Scan for the cell matching the given text and deliver its (X, Y) coordinate at center. 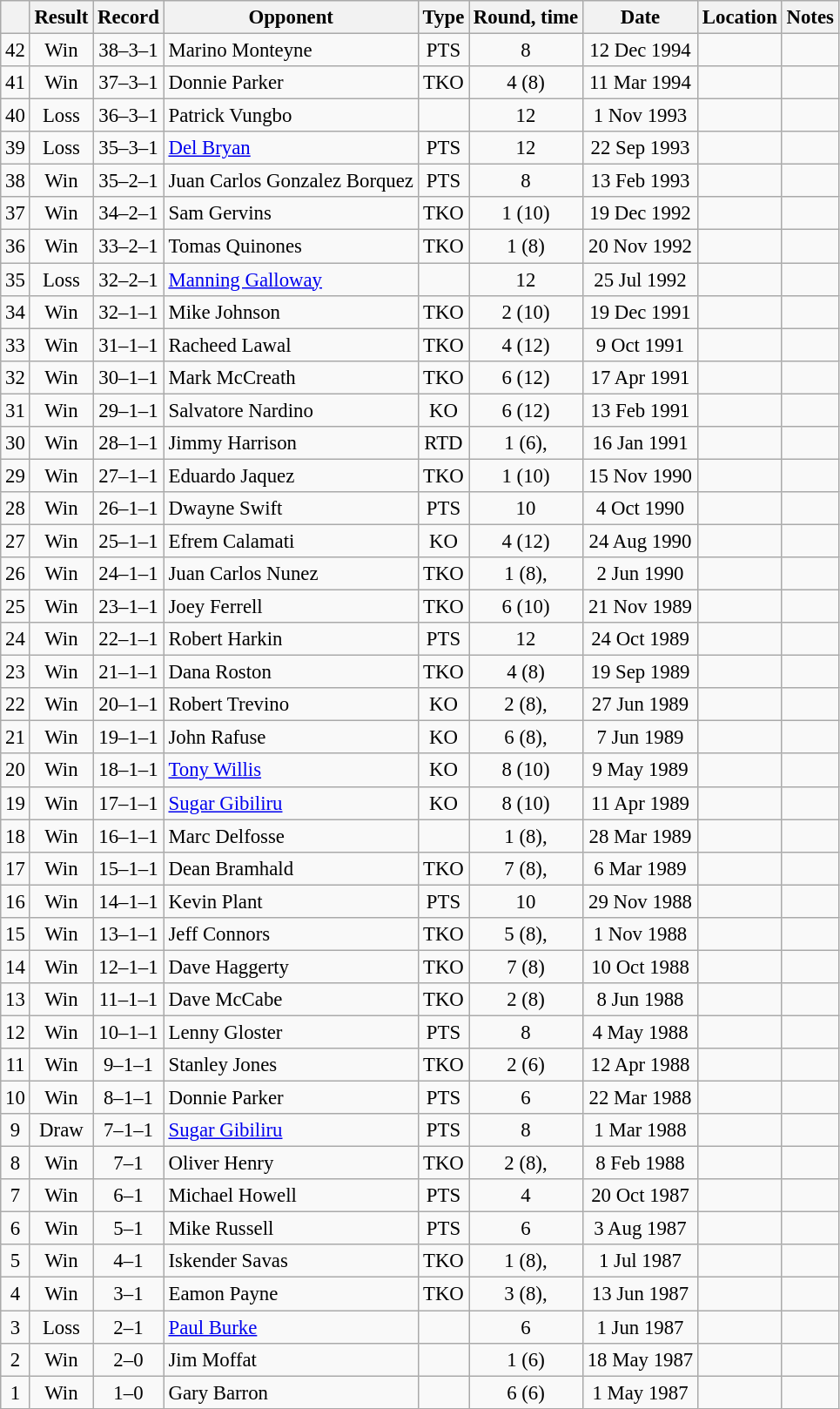
4 May 1988 (640, 1032)
25 (16, 607)
38 (16, 181)
35–2–1 (129, 181)
42 (16, 51)
Iskender Savas (291, 1262)
Dwayne Swift (291, 509)
18–1–1 (129, 771)
7–1–1 (129, 1130)
29 Nov 1988 (640, 901)
6 (10) (526, 607)
38–3–1 (129, 51)
Dana Roston (291, 672)
19–1–1 (129, 738)
5–1 (129, 1229)
Eamon Payne (291, 1294)
24 Oct 1989 (640, 639)
Date (640, 17)
1 (6), (526, 443)
18 (16, 836)
Tony Willis (291, 771)
Dave McCabe (291, 1000)
37 (16, 213)
11 (16, 1065)
Round, time (526, 17)
2 Jun 1990 (640, 574)
2 (6) (526, 1065)
RTD (443, 443)
10 Oct 1988 (640, 967)
1–0 (129, 1392)
18 May 1987 (640, 1359)
Opponent (291, 17)
4–1 (129, 1262)
16–1–1 (129, 836)
3–1 (129, 1294)
1 Nov 1993 (640, 116)
28–1–1 (129, 443)
21–1–1 (129, 672)
Robert Harkin (291, 639)
41 (16, 83)
30–1–1 (129, 377)
19 Dec 1992 (640, 213)
13 Jun 1987 (640, 1294)
Dean Bramhald (291, 868)
15 Nov 1990 (640, 475)
Tomas Quinones (291, 246)
9 Oct 1991 (640, 345)
Racheed Lawal (291, 345)
1 Jun 1987 (640, 1327)
23–1–1 (129, 607)
22 Sep 1993 (640, 148)
Patrick Vungbo (291, 116)
Stanley Jones (291, 1065)
Manning Galloway (291, 280)
2 (8) (526, 1000)
17 (16, 868)
17–1–1 (129, 803)
4 Oct 1990 (640, 509)
7–1 (129, 1163)
34 (16, 312)
1 Nov 1988 (640, 934)
Draw (61, 1130)
6–1 (129, 1196)
16 Jan 1991 (640, 443)
14–1–1 (129, 901)
Oliver Henry (291, 1163)
29 (16, 475)
1 Mar 1988 (640, 1130)
Location (740, 17)
1 Jul 1987 (640, 1262)
1 (6) (526, 1359)
Dave Haggerty (291, 967)
11 Mar 1994 (640, 83)
Del Bryan (291, 148)
5 (8), (526, 934)
35 (16, 280)
Gary Barron (291, 1392)
9 (16, 1130)
17 Apr 1991 (640, 377)
Juan Carlos Gonzalez Borquez (291, 181)
13 Feb 1991 (640, 410)
32 (16, 377)
Paul Burke (291, 1327)
7 Jun 1989 (640, 738)
36 (16, 246)
12 Dec 1994 (640, 51)
3 (16, 1327)
22 (16, 704)
Efrem Calamati (291, 541)
8–1–1 (129, 1098)
Marc Delfosse (291, 836)
Michael Howell (291, 1196)
Jim Moffat (291, 1359)
Salvatore Nardino (291, 410)
Eduardo Jaquez (291, 475)
31–1–1 (129, 345)
10–1–1 (129, 1032)
24 Aug 1990 (640, 541)
21 Nov 1989 (640, 607)
13 (16, 1000)
13–1–1 (129, 934)
1 May 1987 (640, 1392)
27 Jun 1989 (640, 704)
20–1–1 (129, 704)
7 (8) (526, 967)
2 (16, 1359)
Jeff Connors (291, 934)
39 (16, 148)
15 (16, 934)
7 (16, 1196)
Joey Ferrell (291, 607)
Mark McCreath (291, 377)
Result (61, 17)
Notes (810, 17)
25–1–1 (129, 541)
12–1–1 (129, 967)
19 Dec 1991 (640, 312)
35–3–1 (129, 148)
26 (16, 574)
Type (443, 17)
31 (16, 410)
Record (129, 17)
22–1–1 (129, 639)
20 Oct 1987 (640, 1196)
30 (16, 443)
John Rafuse (291, 738)
8 Jun 1988 (640, 1000)
24–1–1 (129, 574)
Sam Gervins (291, 213)
28 (16, 509)
6 (8), (526, 738)
32–1–1 (129, 312)
7 (8), (526, 868)
19 (16, 803)
2–0 (129, 1359)
34–2–1 (129, 213)
21 (16, 738)
Robert Trevino (291, 704)
8 Feb 1988 (640, 1163)
36–3–1 (129, 116)
23 (16, 672)
3 (8), (526, 1294)
3 Aug 1987 (640, 1229)
22 Mar 1988 (640, 1098)
Mike Johnson (291, 312)
15–1–1 (129, 868)
33 (16, 345)
27 (16, 541)
12 Apr 1988 (640, 1065)
1 (8) (526, 246)
27–1–1 (129, 475)
32–2–1 (129, 280)
11 Apr 1989 (640, 803)
40 (16, 116)
19 Sep 1989 (640, 672)
Juan Carlos Nunez (291, 574)
Kevin Plant (291, 901)
9 May 1989 (640, 771)
6 (6) (526, 1392)
26–1–1 (129, 509)
Marino Monteyne (291, 51)
Jimmy Harrison (291, 443)
24 (16, 639)
Lenny Gloster (291, 1032)
6 Mar 1989 (640, 868)
14 (16, 967)
25 Jul 1992 (640, 280)
37–3–1 (129, 83)
11–1–1 (129, 1000)
20 (16, 771)
13 Feb 1993 (640, 181)
29–1–1 (129, 410)
33–2–1 (129, 246)
2 (10) (526, 312)
Mike Russell (291, 1229)
20 Nov 1992 (640, 246)
16 (16, 901)
1 (16, 1392)
2–1 (129, 1327)
9–1–1 (129, 1065)
28 Mar 1989 (640, 836)
5 (16, 1262)
